From the cell containing the given text, extract its center point as [x, y] coordinate. 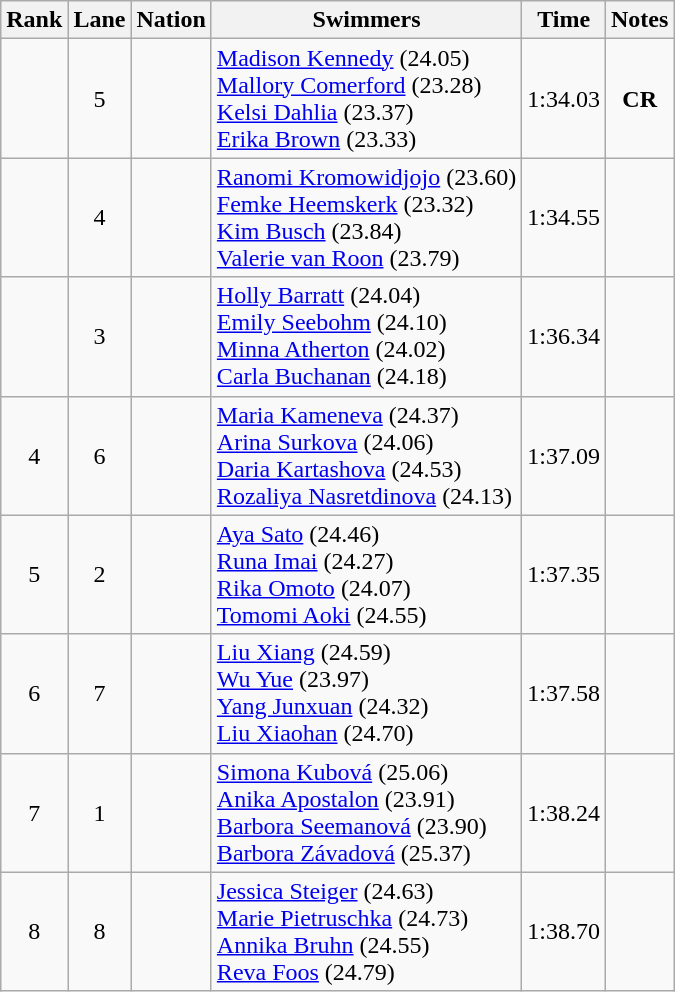
Simona Kubová (25.06)Anika Apostalon (23.91)Barbora Seemanová (23.90)Barbora Závadová (25.37) [366, 812]
1:34.55 [564, 218]
Rank [34, 20]
Holly Barratt (24.04)Emily Seebohm (24.10)Minna Atherton (24.02)Carla Buchanan (24.18) [366, 336]
Ranomi Kromowidjojo (23.60)Femke Heemskerk (23.32)Kim Busch (23.84)Valerie van Roon (23.79) [366, 218]
1:38.70 [564, 932]
Liu Xiang (24.59)Wu Yue (23.97)Yang Junxuan (24.32) Liu Xiaohan (24.70) [366, 694]
Time [564, 20]
3 [100, 336]
Aya Sato (24.46)Runa Imai (24.27)Rika Omoto (24.07)Tomomi Aoki (24.55) [366, 574]
Swimmers [366, 20]
1:36.34 [564, 336]
1:37.58 [564, 694]
Notes [639, 20]
Madison Kennedy (24.05) Mallory Comerford (23.28)Kelsi Dahlia (23.37)Erika Brown (23.33) [366, 98]
1 [100, 812]
1:37.09 [564, 456]
CR [639, 98]
Nation [171, 20]
1:34.03 [564, 98]
Maria Kameneva (24.37)Arina Surkova (24.06)Daria Kartashova (24.53) Rozaliya Nasretdinova (24.13) [366, 456]
1:37.35 [564, 574]
2 [100, 574]
Jessica Steiger (24.63)Marie Pietruschka (24.73)Annika Bruhn (24.55)Reva Foos (24.79) [366, 932]
Lane [100, 20]
1:38.24 [564, 812]
